Find where the given text appears and provide that cell's center as (x, y) coordinate. 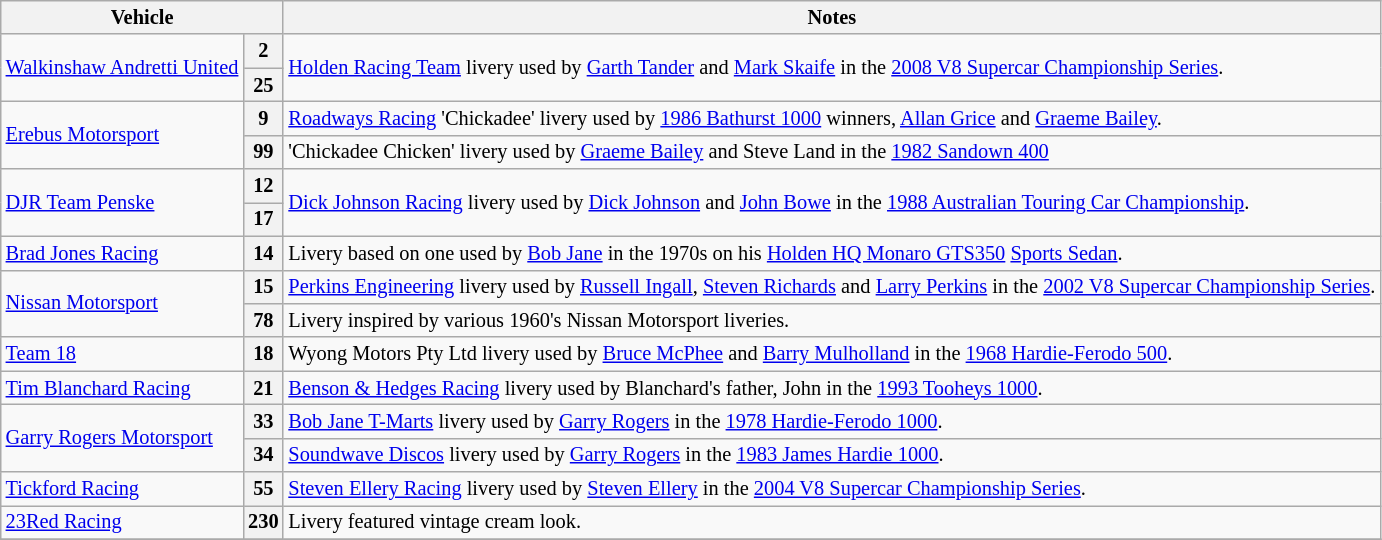
Erebus Motorsport (122, 134)
55 (263, 489)
25 (263, 85)
Team 18 (122, 354)
12 (263, 186)
33 (263, 421)
DJR Team Penske (122, 202)
Soundwave Discos livery used by Garry Rogers in the 1983 James Hardie 1000. (832, 455)
Steven Ellery Racing livery used by Steven Ellery in the 2004 V8 Supercar Championship Series. (832, 489)
Benson & Hedges Racing livery used by Blanchard's father, John in the 1993 Tooheys 1000. (832, 388)
230 (263, 522)
Tim Blanchard Racing (122, 388)
Holden Racing Team livery used by Garth Tander and Mark Skaife in the 2008 V8 Supercar Championship Series. (832, 68)
18 (263, 354)
Vehicle (142, 17)
9 (263, 118)
Garry Rogers Motorsport (122, 438)
21 (263, 388)
Brad Jones Racing (122, 253)
Nissan Motorsport (122, 304)
34 (263, 455)
Livery inspired by various 1960's Nissan Motorsport liveries. (832, 320)
17 (263, 219)
Tickford Racing (122, 489)
15 (263, 287)
99 (263, 152)
78 (263, 320)
Bob Jane T-Marts livery used by Garry Rogers in the 1978 Hardie-Ferodo 1000. (832, 421)
Roadways Racing 'Chickadee' livery used by 1986 Bathurst 1000 winners, Allan Grice and Graeme Bailey. (832, 118)
Walkinshaw Andretti United (122, 68)
Perkins Engineering livery used by Russell Ingall, Steven Richards and Larry Perkins in the 2002 V8 Supercar Championship Series. (832, 287)
Notes (832, 17)
Livery based on one used by Bob Jane in the 1970s on his Holden HQ Monaro GTS350 Sports Sedan. (832, 253)
Dick Johnson Racing livery used by Dick Johnson and John Bowe in the 1988 Australian Touring Car Championship. (832, 202)
2 (263, 51)
14 (263, 253)
Livery featured vintage cream look. (832, 522)
Wyong Motors Pty Ltd livery used by Bruce McPhee and Barry Mulholland in the 1968 Hardie-Ferodo 500. (832, 354)
23Red Racing (122, 522)
'Chickadee Chicken' livery used by Graeme Bailey and Steve Land in the 1982 Sandown 400 (832, 152)
